Find where the given text appears and provide that cell's center as (X, Y) coordinate. 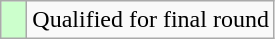
Qualified for final round (151, 20)
